Scan for the cell matching the given text and deliver its [X, Y] coordinate at center. 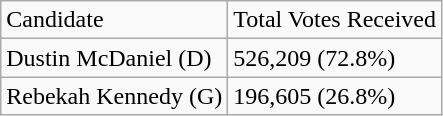
196,605 (26.8%) [335, 96]
526,209 (72.8%) [335, 58]
Rebekah Kennedy (G) [114, 96]
Candidate [114, 20]
Total Votes Received [335, 20]
Dustin McDaniel (D) [114, 58]
